Pinpoint the cell where the given text exists, returning its [x, y] midpoint coordinate. 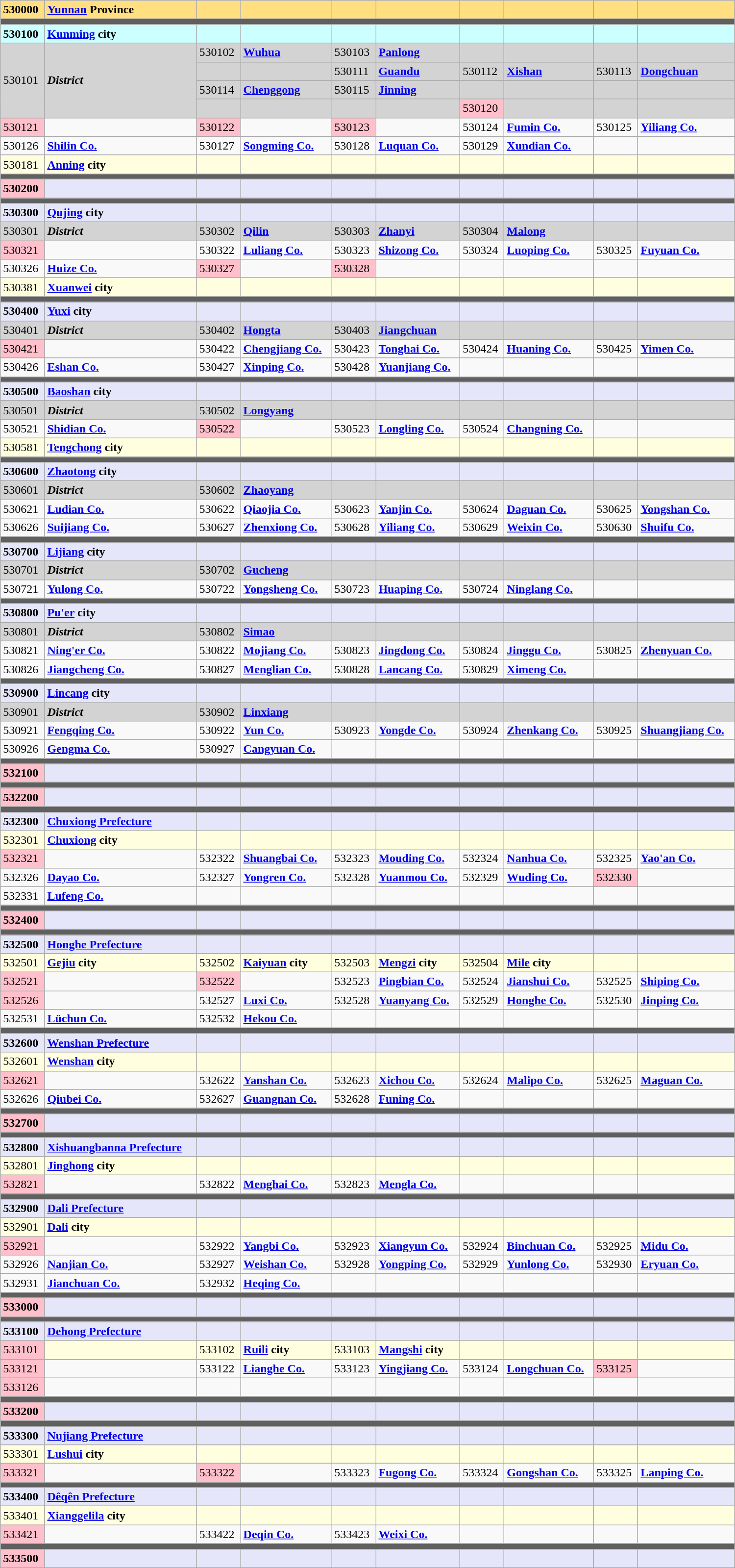
530927 [219, 749]
533325 [616, 1473]
532624 [482, 1080]
530422 [219, 349]
Luliang Co. [286, 250]
532326 [23, 877]
530626 [23, 528]
Changning Co. [549, 429]
530426 [23, 367]
532502 [219, 963]
Menglian Co. [286, 669]
530700 [23, 552]
Dehong Prefecture [121, 1331]
Pingbian Co. [418, 982]
532923 [354, 1246]
533102 [219, 1350]
530826 [23, 669]
532501 [23, 963]
530625 [616, 509]
Yunnan Province [121, 10]
533421 [23, 1534]
Weixin Co. [549, 528]
Mile city [549, 963]
533322 [219, 1473]
Ninglang Co. [549, 589]
530200 [23, 188]
530629 [482, 528]
532924 [482, 1246]
533100 [23, 1331]
533121 [23, 1368]
530524 [482, 429]
Eryuan Co. [686, 1265]
532530 [616, 1000]
532622 [219, 1080]
530428 [354, 367]
532800 [23, 1147]
Wuding Co. [549, 877]
532523 [354, 982]
533103 [354, 1350]
Dêqên Prefecture [121, 1497]
Wenshan city [121, 1062]
Lanping Co. [686, 1473]
530500 [23, 391]
532601 [23, 1062]
533300 [23, 1435]
530114 [219, 90]
530127 [219, 146]
533122 [219, 1368]
Xishan [549, 71]
Jingdong Co. [418, 650]
Dali Prefecture [121, 1209]
530120 [482, 108]
Yuanmou Co. [418, 877]
530126 [23, 146]
Daguan Co. [549, 509]
Kaiyuan city [286, 963]
533000 [23, 1307]
532921 [23, 1246]
Ruili city [286, 1350]
532521 [23, 982]
532623 [354, 1080]
Gongshan Co. [549, 1473]
Shuifu Co. [686, 528]
Luxi Co. [286, 1000]
Malong [549, 231]
530321 [23, 250]
Nanjian Co. [121, 1265]
Lüchun Co. [121, 1019]
530113 [616, 71]
530802 [219, 632]
533500 [23, 1558]
Zhenkang Co. [549, 731]
Luoping Co. [549, 250]
532500 [23, 944]
Longchuan Co. [549, 1368]
Shuangbai Co. [286, 859]
532922 [219, 1246]
530322 [219, 250]
532522 [219, 982]
532525 [616, 982]
Yangbi Co. [286, 1246]
Mojiang Co. [286, 650]
530400 [23, 311]
Guandu [418, 71]
Longling Co. [418, 429]
Hekou Co. [286, 1019]
Shizong Co. [418, 250]
Malipo Co. [549, 1080]
Baoshan city [121, 391]
Deqin Co. [286, 1534]
530128 [354, 146]
532929 [482, 1265]
Binchuan Co. [549, 1246]
Heqing Co. [286, 1283]
Dayao Co. [121, 877]
Jinning [418, 90]
Xianggelila city [121, 1516]
532100 [23, 773]
Shuangjiang Co. [686, 731]
Zhaoyang [286, 490]
Lufeng Co. [121, 896]
Midu Co. [686, 1246]
530381 [23, 287]
Zhenxiong Co. [286, 528]
Huaning Co. [549, 349]
530123 [354, 127]
530122 [219, 127]
Xiangyun Co. [418, 1246]
Huize Co. [121, 269]
533401 [23, 1516]
Cangyuan Co. [286, 749]
Mouding Co. [418, 859]
Shidian Co. [121, 429]
530623 [354, 509]
Jianchuan Co. [121, 1283]
532900 [23, 1209]
Yanjin Co. [418, 509]
532504 [482, 963]
530324 [482, 250]
530823 [354, 650]
530627 [219, 528]
530323 [354, 250]
532930 [616, 1265]
530926 [23, 749]
530425 [616, 349]
Jiangchuan [418, 330]
533124 [482, 1368]
Qujing city [121, 213]
530600 [23, 472]
530403 [354, 330]
530624 [482, 509]
Nujiang Prefecture [121, 1435]
Hongta [286, 330]
532528 [354, 1000]
530902 [219, 711]
532324 [482, 859]
Yao'an Co. [686, 859]
530303 [354, 231]
Zhanyi [418, 231]
Honghe Co. [549, 1000]
530822 [219, 650]
532821 [23, 1184]
530501 [23, 410]
Yuanjiang Co. [418, 367]
532926 [23, 1265]
532200 [23, 797]
Xishuangbanna Prefecture [121, 1147]
530602 [219, 490]
532801 [23, 1165]
532625 [616, 1080]
Gengma Co. [121, 749]
530124 [482, 127]
530424 [482, 349]
532330 [616, 877]
Wenshan Prefecture [121, 1043]
530828 [354, 669]
Gucheng [286, 570]
530502 [219, 410]
532503 [354, 963]
532325 [616, 859]
Chuxiong Prefecture [121, 821]
533123 [354, 1368]
Chengjiang Co. [286, 349]
530522 [219, 429]
530115 [354, 90]
530825 [616, 650]
532328 [354, 877]
533126 [23, 1387]
Chuxiong city [121, 840]
Lincang city [121, 693]
Yongren Co. [286, 877]
530112 [482, 71]
Yulong Co. [121, 589]
530924 [482, 731]
Anning city [121, 164]
Wuhua [286, 52]
532928 [354, 1265]
Fugong Co. [418, 1473]
530129 [482, 146]
530301 [23, 231]
Kunming city [121, 34]
Yun Co. [286, 731]
533324 [482, 1473]
Simao [286, 632]
532331 [23, 896]
Guangnan Co. [286, 1099]
Dongchuan [686, 71]
532628 [354, 1099]
530622 [219, 509]
530921 [23, 731]
530621 [23, 509]
530601 [23, 490]
532526 [23, 1000]
532524 [482, 982]
Qiubei Co. [121, 1099]
Pu'er city [121, 613]
530723 [354, 589]
Lushui city [121, 1454]
533301 [23, 1454]
530302 [219, 231]
Eshan Co. [121, 367]
530121 [23, 127]
Yongping Co. [418, 1265]
Yongshan Co. [686, 509]
532329 [482, 877]
532823 [354, 1184]
530000 [23, 10]
Longyang [286, 410]
Gejiu city [121, 963]
Yimen Co. [686, 349]
530328 [354, 269]
Ximeng Co. [549, 669]
Qiaojia Co. [286, 509]
Weishan Co. [286, 1265]
Huaping Co. [418, 589]
530801 [23, 632]
530401 [23, 330]
530101 [23, 80]
Funing Co. [418, 1099]
533321 [23, 1473]
Honghe Prefecture [121, 944]
530402 [219, 330]
Xuanwei city [121, 287]
Yanshan Co. [286, 1080]
Weixi Co. [418, 1534]
530523 [354, 429]
532700 [23, 1123]
530326 [23, 269]
532925 [616, 1246]
Songming Co. [286, 146]
532532 [219, 1019]
533423 [354, 1534]
Zhenyuan Co. [686, 650]
Ning'er Co. [121, 650]
Yingjiang Co. [418, 1368]
533200 [23, 1411]
530721 [23, 589]
530111 [354, 71]
532529 [482, 1000]
530325 [616, 250]
Tonghai Co. [418, 349]
Suijiang Co. [121, 528]
532400 [23, 920]
530925 [616, 731]
530103 [354, 52]
532527 [219, 1000]
Yongde Co. [418, 731]
533125 [616, 1368]
530181 [23, 164]
530581 [23, 447]
532301 [23, 840]
532300 [23, 821]
533400 [23, 1497]
532531 [23, 1019]
530521 [23, 429]
Jinggu Co. [549, 650]
Maguan Co. [686, 1080]
532931 [23, 1283]
Shilin Co. [121, 146]
Shiping Co. [686, 982]
530300 [23, 213]
Lancang Co. [418, 669]
533323 [354, 1473]
532600 [23, 1043]
Yongsheng Co. [286, 589]
530722 [219, 589]
Fengqing Co. [121, 731]
530304 [482, 231]
530125 [616, 127]
532901 [23, 1227]
530628 [354, 528]
530701 [23, 570]
Lijiang city [121, 552]
Jiangcheng Co. [121, 669]
Jinghong city [121, 1165]
Menghai Co. [286, 1184]
532822 [219, 1184]
Yunlong Co. [549, 1265]
Zhaotong city [121, 472]
530829 [482, 669]
Mengzi city [418, 963]
532323 [354, 859]
530102 [219, 52]
533101 [23, 1350]
Qilin [286, 231]
Ludian Co. [121, 509]
530824 [482, 650]
530630 [616, 528]
Yuxi city [121, 311]
532321 [23, 859]
530421 [23, 349]
530827 [219, 669]
530327 [219, 269]
532621 [23, 1080]
530100 [23, 34]
Luquan Co. [418, 146]
530922 [219, 731]
Lianghe Co. [286, 1368]
530900 [23, 693]
532322 [219, 859]
532932 [219, 1283]
530427 [219, 367]
530702 [219, 570]
532927 [219, 1265]
Fumin Co. [549, 127]
Mengla Co. [418, 1184]
530724 [482, 589]
Linxiang [286, 711]
530923 [354, 731]
533422 [219, 1534]
Xundian Co. [549, 146]
Nanhua Co. [549, 859]
Mangshi city [418, 1350]
Panlong [418, 52]
530423 [354, 349]
Xichou Co. [418, 1080]
Xinping Co. [286, 367]
Jianshui Co. [549, 982]
530821 [23, 650]
530800 [23, 613]
532626 [23, 1099]
Yuanyang Co. [418, 1000]
Chenggong [286, 90]
532327 [219, 877]
530901 [23, 711]
532627 [219, 1099]
Jinping Co. [686, 1000]
Tengchong city [121, 447]
Dali city [121, 1227]
Fuyuan Co. [686, 250]
